Locate the cell with the specified text and output its (X, Y) center coordinate. 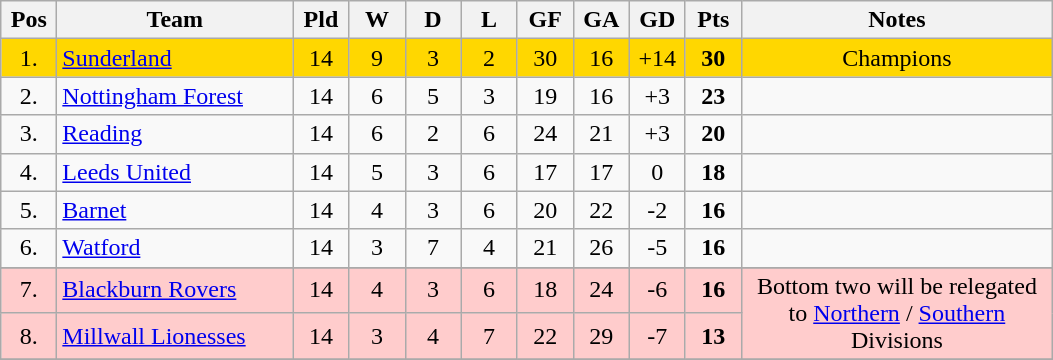
L (489, 20)
1. (29, 58)
5. (29, 210)
6. (29, 248)
Watford (175, 248)
Millwall Lionesses (175, 336)
Pld (321, 20)
29 (601, 336)
Reading (175, 134)
Notes (896, 20)
Champions (896, 58)
Barnet (175, 210)
-6 (657, 290)
+14 (657, 58)
Bottom two will be relegated to Northern / Southern Divisions (896, 313)
W (377, 20)
GF (545, 20)
-2 (657, 210)
D (433, 20)
Leeds United (175, 172)
9 (377, 58)
-7 (657, 336)
Blackburn Rovers (175, 290)
3. (29, 134)
Team (175, 20)
-5 (657, 248)
Nottingham Forest (175, 96)
Sunderland (175, 58)
23 (713, 96)
GA (601, 20)
13 (713, 336)
7. (29, 290)
8. (29, 336)
0 (657, 172)
Pos (29, 20)
Pts (713, 20)
4. (29, 172)
26 (601, 248)
2. (29, 96)
19 (545, 96)
GD (657, 20)
